Return [x, y] of the center of cell containing provided text 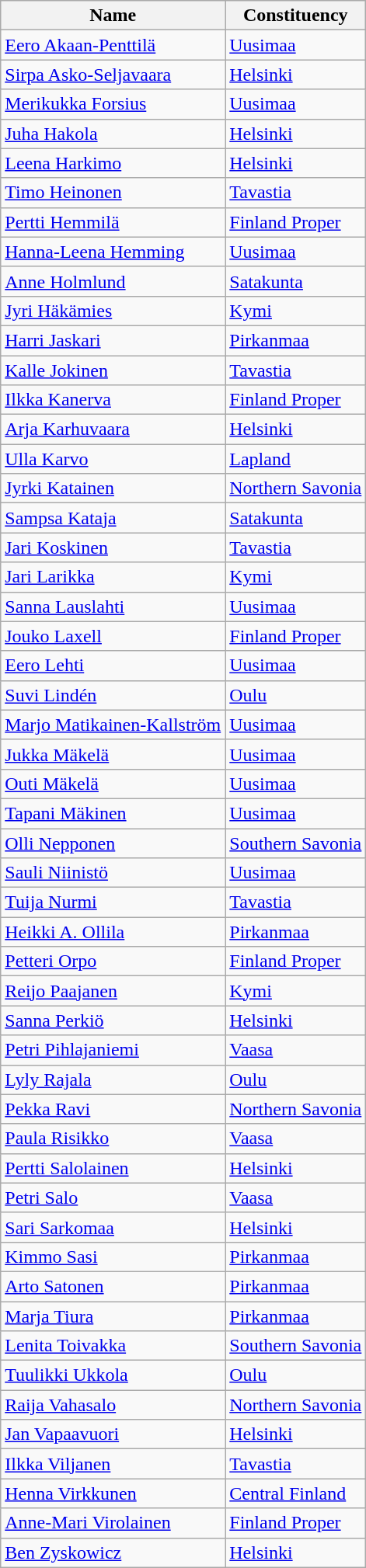
Tuija Nurmi [113, 902]
Ilkka Kanerva [113, 400]
Central Finland [295, 1493]
Outi Mäkelä [113, 784]
Henna Virkkunen [113, 1493]
Lenita Toivakka [113, 1346]
Timo Heinonen [113, 193]
Arja Karhuvaara [113, 429]
Ilkka Viljanen [113, 1464]
Sanna Lauslahti [113, 607]
Kimmo Sasi [113, 1257]
Jukka Mäkelä [113, 754]
Constituency [295, 16]
Ulla Karvo [113, 459]
Sanna Perkiö [113, 1020]
Sauli Niinistö [113, 873]
Petteri Orpo [113, 961]
Lyly Rajala [113, 1080]
Juha Hakola [113, 134]
Marja Tiura [113, 1316]
Marjo Matikainen-Kallström [113, 725]
Pertti Salolainen [113, 1168]
Jouko Laxell [113, 636]
Sirpa Asko-Seljavaara [113, 75]
Eero Akaan-Penttilä [113, 45]
Lapland [295, 459]
Reijo Paajanen [113, 991]
Eero Lehti [113, 666]
Name [113, 16]
Paula Risikko [113, 1139]
Sampsa Kataja [113, 518]
Jyrki Katainen [113, 488]
Suvi Lindén [113, 695]
Sari Sarkomaa [113, 1227]
Tuulikki Ukkola [113, 1375]
Jari Koskinen [113, 548]
Petri Pihlajaniemi [113, 1050]
Olli Nepponen [113, 843]
Harri Jaskari [113, 340]
Anne-Mari Virolainen [113, 1523]
Jan Vapaavuori [113, 1434]
Arto Satonen [113, 1286]
Merikukka Forsius [113, 104]
Heikki A. Ollila [113, 932]
Jari Larikka [113, 577]
Leena Harkimo [113, 163]
Kalle Jokinen [113, 370]
Ben Zyskowicz [113, 1552]
Hanna-Leena Hemming [113, 252]
Tapani Mäkinen [113, 813]
Raija Vahasalo [113, 1405]
Pekka Ravi [113, 1109]
Anne Holmlund [113, 281]
Jyri Häkämies [113, 311]
Petri Salo [113, 1198]
Pertti Hemmilä [113, 222]
